Scan for the cell matching the given text and deliver its [x, y] coordinate at center. 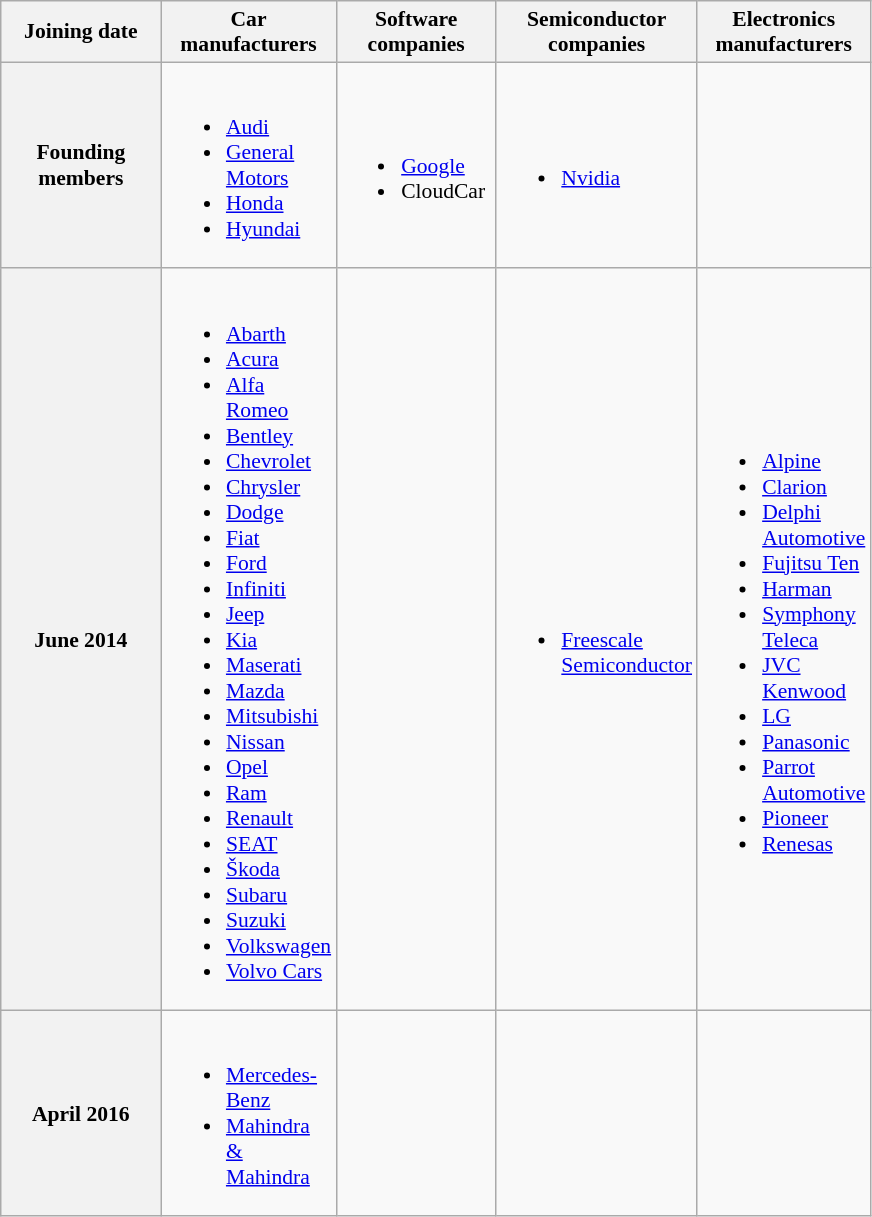
Nvidia [596, 165]
April 2016 [81, 1113]
Mercedes-BenzMahindra & Mahindra [248, 1113]
June 2014 [81, 640]
AudiGeneral MotorsHondaHyundai [248, 165]
GoogleCloudCar [416, 165]
Car manufacturers [248, 32]
AlpineClarionDelphi AutomotiveFujitsu TenHarmanSymphony TelecaJVC KenwoodLGPanasonicParrot AutomotivePioneerRenesas [784, 640]
Joining date [81, 32]
Electronics manufacturers [784, 32]
Founding members [81, 165]
Semiconductor companies [596, 32]
Software companies [416, 32]
Freescale Semiconductor [596, 640]
